Pinpoint the cell where the given text exists, returning its [X, Y] midpoint coordinate. 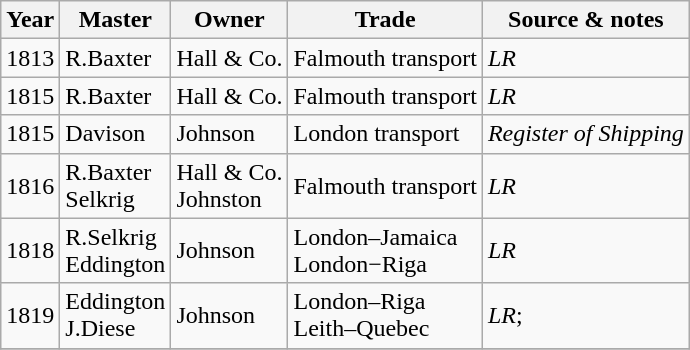
EddingtonJ.Diese [116, 316]
1813 [30, 58]
Hall & Co.Johnston [230, 186]
LR; [586, 316]
Register of Shipping [586, 134]
London transport [385, 134]
1819 [30, 316]
London–RigaLeith–Quebec [385, 316]
Davison [116, 134]
Year [30, 20]
R.SelkrigEddington [116, 250]
Source & notes [586, 20]
Trade [385, 20]
R.BaxterSelkrig [116, 186]
1816 [30, 186]
1818 [30, 250]
London–JamaicaLondon−Riga [385, 250]
Owner [230, 20]
Master [116, 20]
